Return the [x, y] coordinate for the center point of the cell that contains the specified text.  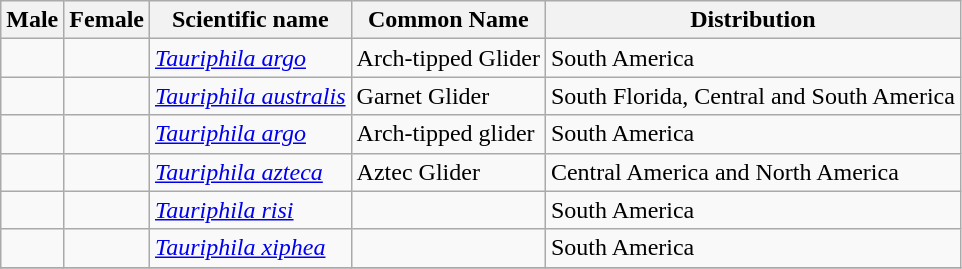
Tauriphila australis [250, 96]
Distribution [752, 20]
Arch-tipped glider [448, 134]
Garnet Glider [448, 96]
Tauriphila risi [250, 210]
Central America and North America [752, 172]
Scientific name [250, 20]
Aztec Glider [448, 172]
Tauriphila azteca [250, 172]
Tauriphila xiphea [250, 248]
Female [107, 20]
Common Name [448, 20]
Arch-tipped Glider [448, 58]
Male [32, 20]
South Florida, Central and South America [752, 96]
